Provide the [x, y] coordinate of the cell's center where the given text is located.  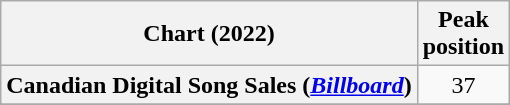
Peakposition [463, 34]
Chart (2022) [209, 34]
Canadian Digital Song Sales (Billboard) [209, 85]
37 [463, 85]
